Output the (X, Y) coordinate of the center of the cell containing the given text.  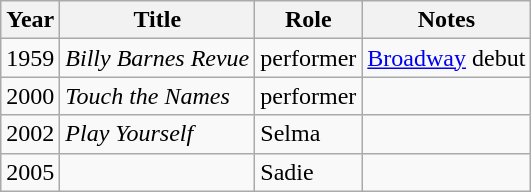
2000 (30, 96)
Play Yourself (158, 134)
Broadway debut (446, 58)
Selma (308, 134)
2002 (30, 134)
Billy Barnes Revue (158, 58)
Year (30, 20)
Notes (446, 20)
Sadie (308, 172)
2005 (30, 172)
1959 (30, 58)
Role (308, 20)
Touch the Names (158, 96)
Title (158, 20)
